Provide the [X, Y] coordinate of the cell's center where the given text is located.  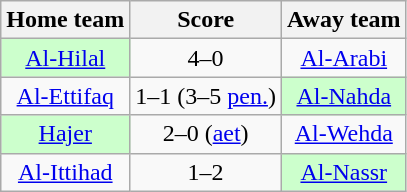
Home team [66, 20]
Al-Arabi [344, 58]
Away team [344, 20]
Al-Nahda [344, 96]
1–1 (3–5 pen.) [206, 96]
1–2 [206, 172]
Al-Nassr [344, 172]
Al-Hilal [66, 58]
Al-Wehda [344, 134]
Hajer [66, 134]
4–0 [206, 58]
Score [206, 20]
2–0 (aet) [206, 134]
Al-Ittihad [66, 172]
Al-Ettifaq [66, 96]
